Detect which cell encompasses the target text, then output its [X, Y] center coordinate. 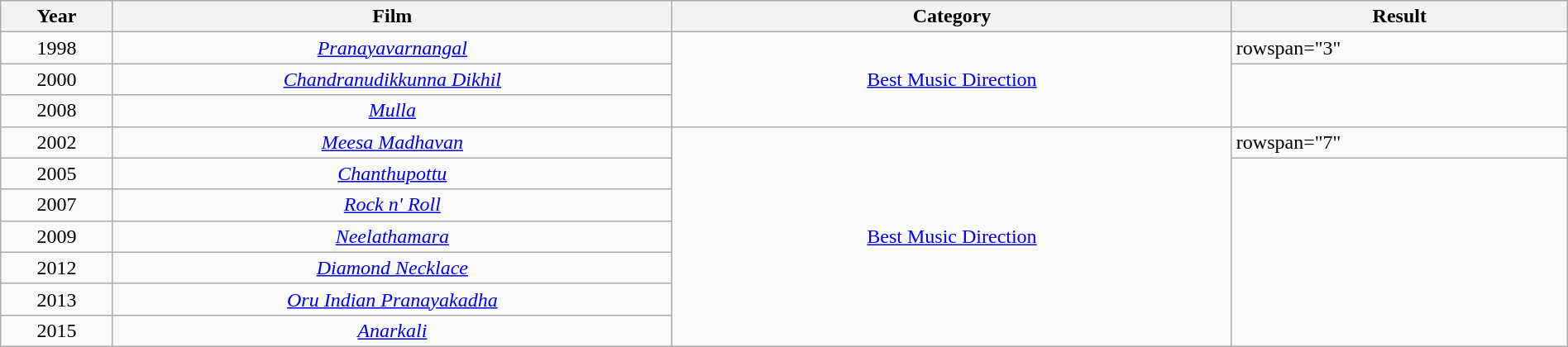
Pranayavarnangal [392, 48]
Rock n' Roll [392, 205]
2007 [56, 205]
2002 [56, 142]
2005 [56, 173]
Result [1399, 17]
Chandranudikkunna Dikhil [392, 79]
Film [392, 17]
Neelathamara [392, 236]
Year [56, 17]
2013 [56, 299]
1998 [56, 48]
2015 [56, 330]
Diamond Necklace [392, 268]
2008 [56, 111]
2012 [56, 268]
Meesa Madhavan [392, 142]
Chanthupottu [392, 173]
2000 [56, 79]
Category [953, 17]
rowspan="7" [1399, 142]
Mulla [392, 111]
Anarkali [392, 330]
2009 [56, 236]
rowspan="3" [1399, 48]
Oru Indian Pranayakadha [392, 299]
